Return (x, y) of the center of cell containing provided text 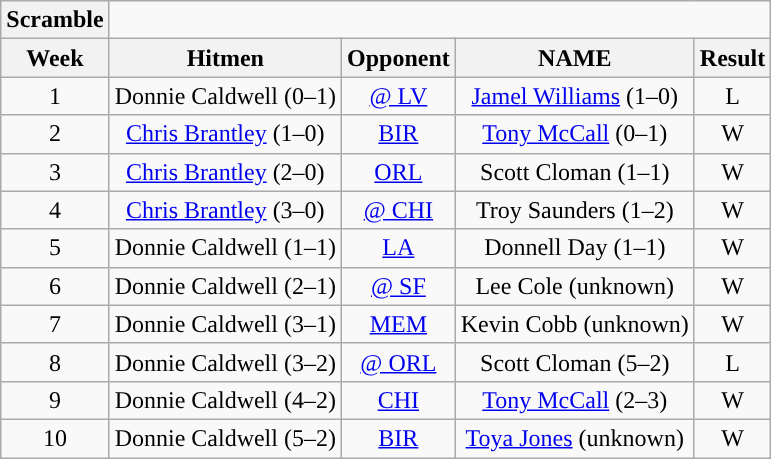
Chris Brantley (2–0) (225, 172)
8 (55, 362)
@ CHI (398, 210)
ORL (398, 172)
Donnell Day (1–1) (574, 248)
Donnie Caldwell (3–2) (225, 362)
Chris Brantley (3–0) (225, 210)
Donnie Caldwell (1–1) (225, 248)
@ ORL (398, 362)
2 (55, 134)
NAME (574, 58)
Result (732, 58)
Chris Brantley (1–0) (225, 134)
3 (55, 172)
6 (55, 286)
Donnie Caldwell (4–2) (225, 400)
Scramble (55, 20)
Kevin Cobb (unknown) (574, 324)
Hitmen (225, 58)
LA (398, 248)
Donnie Caldwell (3–1) (225, 324)
5 (55, 248)
Tony McCall (0–1) (574, 134)
Week (55, 58)
@ SF (398, 286)
Donnie Caldwell (5–2) (225, 438)
4 (55, 210)
9 (55, 400)
Jamel Williams (1–0) (574, 96)
Tony McCall (2–3) (574, 400)
@ LV (398, 96)
Scott Cloman (1–1) (574, 172)
MEM (398, 324)
Opponent (398, 58)
Donnie Caldwell (0–1) (225, 96)
Toya Jones (unknown) (574, 438)
1 (55, 96)
CHI (398, 400)
Lee Cole (unknown) (574, 286)
7 (55, 324)
10 (55, 438)
Donnie Caldwell (2–1) (225, 286)
Troy Saunders (1–2) (574, 210)
Scott Cloman (5–2) (574, 362)
